Pinpoint the cell where the given text exists, returning its [x, y] midpoint coordinate. 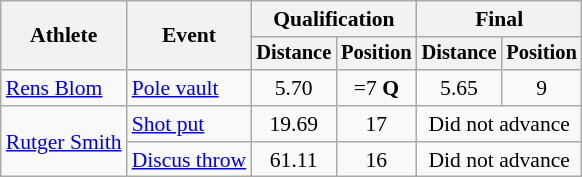
5.70 [294, 88]
Athlete [64, 36]
5.65 [460, 88]
=7 Q [376, 88]
Event [190, 36]
Pole vault [190, 88]
Shot put [190, 124]
17 [376, 124]
Final [500, 19]
Rutger Smith [64, 142]
Did not advance [500, 124]
9 [541, 88]
19.69 [294, 124]
Qualification [334, 19]
Rens Blom [64, 88]
